From the cell containing the given text, extract its center point as (X, Y) coordinate. 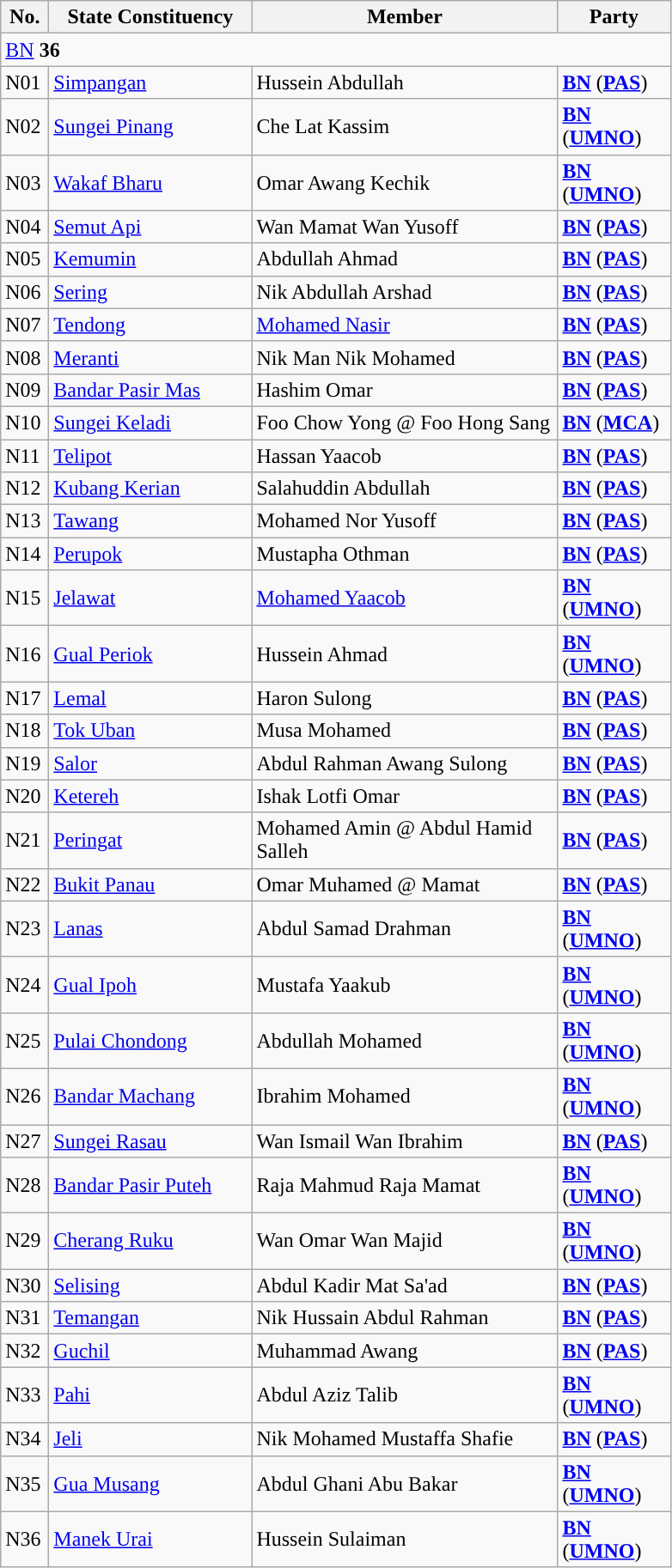
N10 (25, 422)
Jeli (150, 1439)
N19 (25, 763)
Sering (150, 292)
Gual Ipoh (150, 984)
Kubang Kerian (150, 489)
Bukit Panau (150, 884)
Mustafa Yaakub (405, 984)
Kemumin (150, 259)
N34 (25, 1439)
N09 (25, 390)
Tendong (150, 325)
Telipot (150, 456)
Abdul Aziz Talib (405, 1395)
Perupok (150, 554)
Selising (150, 1285)
Jelawat (150, 598)
N35 (25, 1484)
Wakaf Bharu (150, 182)
N23 (25, 929)
N31 (25, 1318)
Abdul Ghani Abu Bakar (405, 1484)
N05 (25, 259)
Mohamed Nasir (405, 325)
Muhammad Awang (405, 1351)
No. (25, 17)
N13 (25, 521)
Bandar Machang (150, 1096)
Abdullah Mohamed (405, 1041)
Omar Awang Kechik (405, 182)
N32 (25, 1351)
Nik Hussain Abdul Rahman (405, 1318)
Party (614, 17)
Hassan Yaacob (405, 456)
Simpangan (150, 82)
N11 (25, 456)
Hussein Sulaiman (405, 1539)
N24 (25, 984)
N17 (25, 698)
Manek Urai (150, 1539)
N08 (25, 357)
N01 (25, 82)
Salahuddin Abdullah (405, 489)
N15 (25, 598)
Semut Api (150, 227)
N21 (25, 840)
N27 (25, 1141)
Wan Omar Wan Majid (405, 1242)
Sungei Pinang (150, 127)
Pulai Chondong (150, 1041)
Che Lat Kassim (405, 127)
Foo Chow Yong @ Foo Hong Sang (405, 422)
N20 (25, 796)
Meranti (150, 357)
N30 (25, 1285)
Cherang Ruku (150, 1242)
Mohamed Yaacob (405, 598)
N06 (25, 292)
Wan Ismail Wan Ibrahim (405, 1141)
Abdullah Ahmad (405, 259)
Ketereh (150, 796)
Tawang (150, 521)
Temangan (150, 1318)
Mohamed Nor Yusoff (405, 521)
Nik Mohamed Mustaffa Shafie (405, 1439)
Mohamed Amin @ Abdul Hamid Salleh (405, 840)
N33 (25, 1395)
Nik Abdullah Arshad (405, 292)
Omar Muhamed @ Mamat (405, 884)
N03 (25, 182)
N22 (25, 884)
Guchil (150, 1351)
Lemal (150, 698)
Abdul Kadir Mat Sa'ad (405, 1285)
BN (MCA) (614, 422)
Musa Mohamed (405, 731)
N12 (25, 489)
Hussein Ahmad (405, 654)
N26 (25, 1096)
Hashim Omar (405, 390)
Ishak Lotfi Omar (405, 796)
N29 (25, 1242)
Tok Uban (150, 731)
N02 (25, 127)
N16 (25, 654)
Abdul Rahman Awang Sulong (405, 763)
Nik Man Nik Mohamed (405, 357)
N07 (25, 325)
Peringat (150, 840)
Gua Musang (150, 1484)
Bandar Pasir Mas (150, 390)
Ibrahim Mohamed (405, 1096)
Salor (150, 763)
Sungei Keladi (150, 422)
Raja Mahmud Raja Mamat (405, 1185)
Abdul Samad Drahman (405, 929)
N04 (25, 227)
Hussein Abdullah (405, 82)
Bandar Pasir Puteh (150, 1185)
N18 (25, 731)
Sungei Rasau (150, 1141)
N14 (25, 554)
N36 (25, 1539)
N28 (25, 1185)
Wan Mamat Wan Yusoff (405, 227)
State Constituency (150, 17)
Mustapha Othman (405, 554)
Lanas (150, 929)
N25 (25, 1041)
Haron Sulong (405, 698)
Member (405, 17)
Gual Periok (150, 654)
Pahi (150, 1395)
BN 36 (335, 50)
